Return [x, y] of the center of cell containing provided text 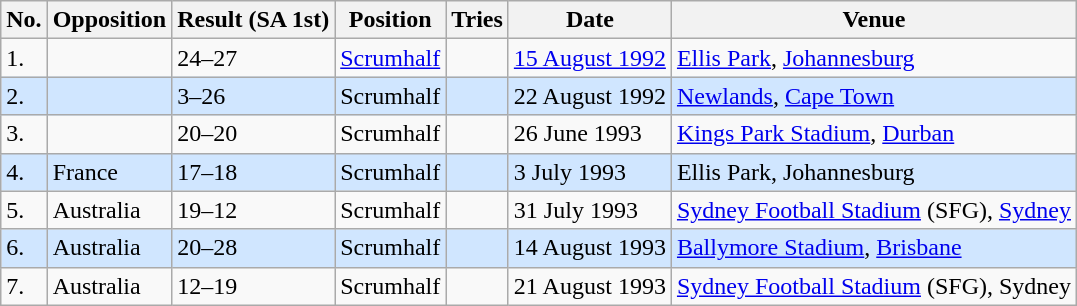
3–26 [254, 96]
4. [24, 172]
14 August 1993 [590, 248]
Venue [874, 20]
20–28 [254, 248]
Result (SA 1st) [254, 20]
20–20 [254, 134]
15 August 1992 [590, 58]
22 August 1992 [590, 96]
Position [390, 20]
1. [24, 58]
12–19 [254, 286]
2. [24, 96]
No. [24, 20]
Tries [478, 20]
21 August 1993 [590, 286]
3. [24, 134]
6. [24, 248]
24–27 [254, 58]
26 June 1993 [590, 134]
Opposition [109, 20]
17–18 [254, 172]
Newlands, Cape Town [874, 96]
France [109, 172]
19–12 [254, 210]
Kings Park Stadium, Durban [874, 134]
Ballymore Stadium, Brisbane [874, 248]
7. [24, 286]
3 July 1993 [590, 172]
31 July 1993 [590, 210]
Date [590, 20]
5. [24, 210]
